Find where the given text appears and provide that cell's center as [X, Y] coordinate. 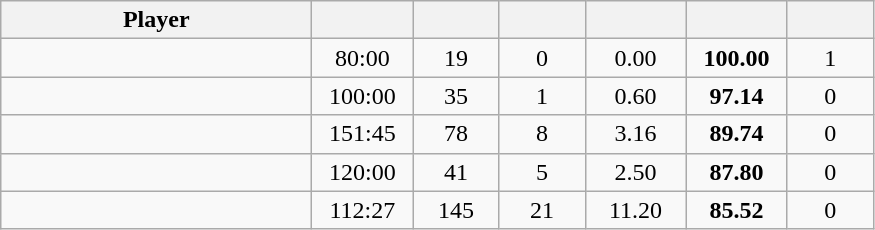
19 [456, 58]
120:00 [362, 172]
87.80 [736, 172]
0.00 [636, 58]
80:00 [362, 58]
97.14 [736, 96]
85.52 [736, 210]
112:27 [362, 210]
89.74 [736, 134]
8 [542, 134]
100.00 [736, 58]
5 [542, 172]
2.50 [636, 172]
Player [156, 20]
41 [456, 172]
21 [542, 210]
78 [456, 134]
145 [456, 210]
3.16 [636, 134]
151:45 [362, 134]
11.20 [636, 210]
100:00 [362, 96]
35 [456, 96]
0.60 [636, 96]
